From the cell containing the given text, extract its center point as [X, Y] coordinate. 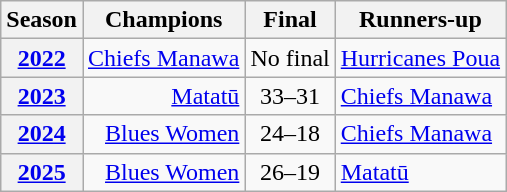
26–19 [290, 172]
Runners-up [420, 20]
Season [42, 20]
24–18 [290, 134]
Champions [163, 20]
2025 [42, 172]
33–31 [290, 96]
2022 [42, 58]
Hurricanes Poua [420, 58]
2024 [42, 134]
2023 [42, 96]
Final [290, 20]
No final [290, 58]
